Identify which cell holds the provided text, then report its [x, y] central coordinate. 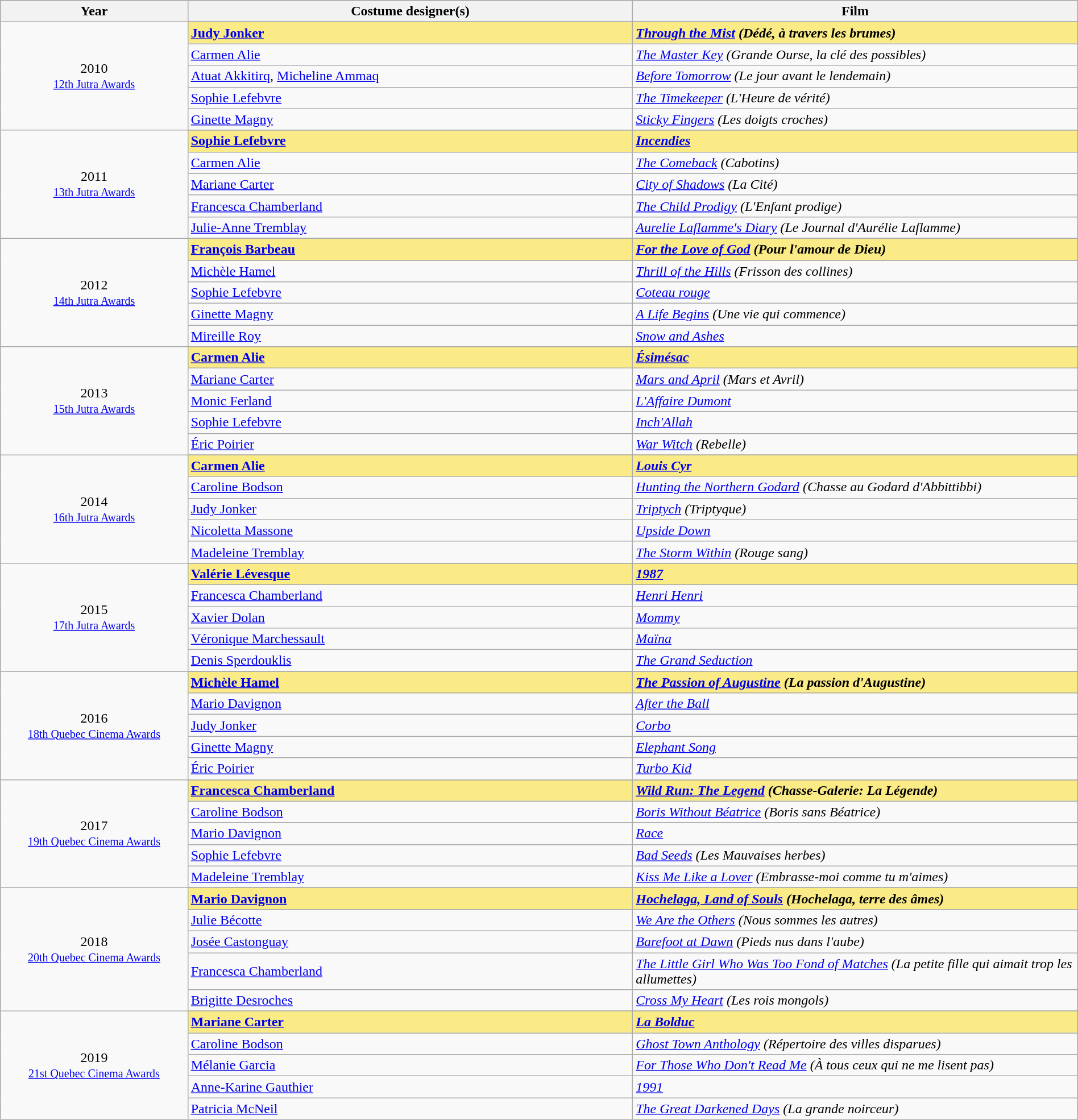
After the Ball [855, 704]
Patricia McNeil [411, 1109]
2013 15th Jutra Awards [94, 401]
For Those Who Don't Read Me (À tous ceux qui ne me lisent pas) [855, 1065]
The Great Darkened Days (La grande noirceur) [855, 1109]
L'Affaire Dumont [855, 401]
Thrill of the Hills (Frisson des collines) [855, 271]
2018 20th Quebec Cinema Awards [94, 949]
Sticky Fingers (Les doigts croches) [855, 119]
2019 21st Quebec Cinema Awards [94, 1065]
Mireille Roy [411, 336]
Atuat Akkitirq, Micheline Ammaq [411, 76]
The Storm Within (Rouge sang) [855, 552]
Nicoletta Massone [411, 530]
Ghost Town Anthology (Répertoire des villes disparues) [855, 1044]
Julie Bécotte [411, 920]
Aurelie Laflamme's Diary (Le Journal d'Aurélie Laflamme) [855, 227]
La Bolduc [855, 1022]
2012 14th Jutra Awards [94, 292]
Before Tomorrow (Le jour avant le lendemain) [855, 76]
The Timekeeper (L'Heure de vérité) [855, 98]
Through the Mist (Dédé, à travers les brumes) [855, 33]
Hunting the Northern Godard (Chasse au Godard d'Abbittibbi) [855, 487]
Barefoot at Dawn (Pieds nus dans l'aube) [855, 941]
2015 17th Jutra Awards [94, 617]
Race [855, 833]
Mars and April (Mars et Avril) [855, 379]
The Passion of Augustine (La passion d'Augustine) [855, 682]
Brigitte Desroches [411, 1001]
2017 19th Quebec Cinema Awards [94, 833]
The Master Key (Grande Ourse, la clé des possibles) [855, 55]
Coteau rouge [855, 293]
Costume designer(s) [411, 11]
We Are the Others (Nous sommes les autres) [855, 920]
Louis Cyr [855, 466]
Josée Castonguay [411, 941]
City of Shadows (La Cité) [855, 184]
2014 16th Jutra Awards [94, 509]
Wild Run: The Legend (Chasse-Galerie: La Légende) [855, 790]
The Child Prodigy (L'Enfant prodige) [855, 206]
Upside Down [855, 530]
Mélanie Garcia [411, 1065]
Henri Henri [855, 595]
Inch'Allah [855, 422]
Kiss Me Like a Lover (Embrasse-moi comme tu m'aimes) [855, 877]
Snow and Ashes [855, 336]
Xavier Dolan [411, 617]
François Barbeau [411, 249]
Year [94, 11]
War Witch (Rebelle) [855, 444]
Valérie Lévesque [411, 574]
1987 [855, 574]
Hochelaga, Land of Souls (Hochelaga, terre des âmes) [855, 898]
Corbo [855, 725]
Maïna [855, 639]
2010 12th Jutra Awards [94, 76]
The Grand Seduction [855, 661]
Denis Sperdouklis [411, 661]
Ésimésac [855, 358]
2016 18th Quebec Cinema Awards [94, 725]
Boris Without Béatrice (Boris sans Béatrice) [855, 812]
Elephant Song [855, 747]
Triptych (Triptyque) [855, 509]
Turbo Kid [855, 769]
Julie-Anne Tremblay [411, 227]
A Life Begins (Une vie qui commence) [855, 314]
Cross My Heart (Les rois mongols) [855, 1001]
The Comeback (Cabotins) [855, 163]
Anne-Karine Gauthier [411, 1087]
Véronique Marchessault [411, 639]
Bad Seeds (Les Mauvaises herbes) [855, 855]
1991 [855, 1087]
Monic Ferland [411, 401]
Incendies [855, 141]
2011 13th Jutra Awards [94, 184]
For the Love of God (Pour l'amour de Dieu) [855, 249]
Film [855, 11]
Mommy [855, 617]
The Little Girl Who Was Too Fond of Matches (La petite fille qui aimait trop les allumettes) [855, 971]
